Provide the (X, Y) coordinate of the cell's center where the given text is located.  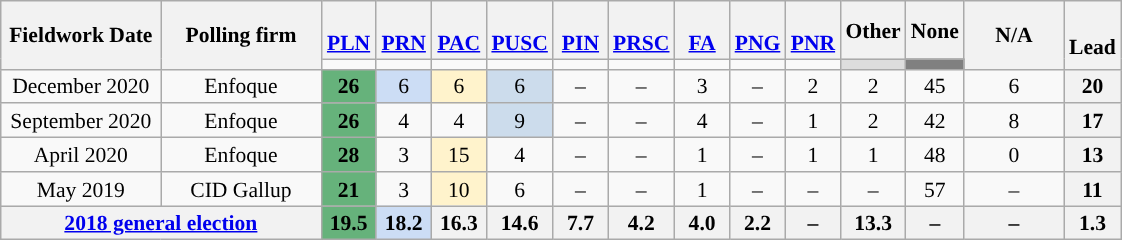
15 (458, 155)
48 (935, 155)
0 (1014, 155)
20 (1092, 86)
21 (348, 189)
16.3 (458, 223)
13.3 (872, 223)
42 (935, 121)
28 (348, 155)
8 (1014, 121)
December 2020 (81, 86)
Polling firm (241, 35)
11 (1092, 189)
17 (1092, 121)
PIN (580, 30)
PRSC (642, 30)
45 (935, 86)
1.3 (1092, 223)
May 2019 (81, 189)
PAC (458, 30)
14.6 (520, 223)
18.2 (404, 223)
PUSC (520, 30)
4.0 (702, 223)
2018 general election (161, 223)
Fieldwork Date (81, 35)
19.5 (348, 223)
FA (702, 30)
Other (872, 30)
April 2020 (81, 155)
4.2 (642, 223)
PRN (404, 30)
7.7 (580, 223)
57 (935, 189)
Lead (1092, 35)
September 2020 (81, 121)
PLN (348, 30)
None (935, 30)
CID Gallup (241, 189)
2.2 (758, 223)
PNG (758, 30)
PNR (812, 30)
10 (458, 189)
13 (1092, 155)
9 (520, 121)
N/A (1014, 35)
